Scan for the cell matching the given text and deliver its (X, Y) coordinate at center. 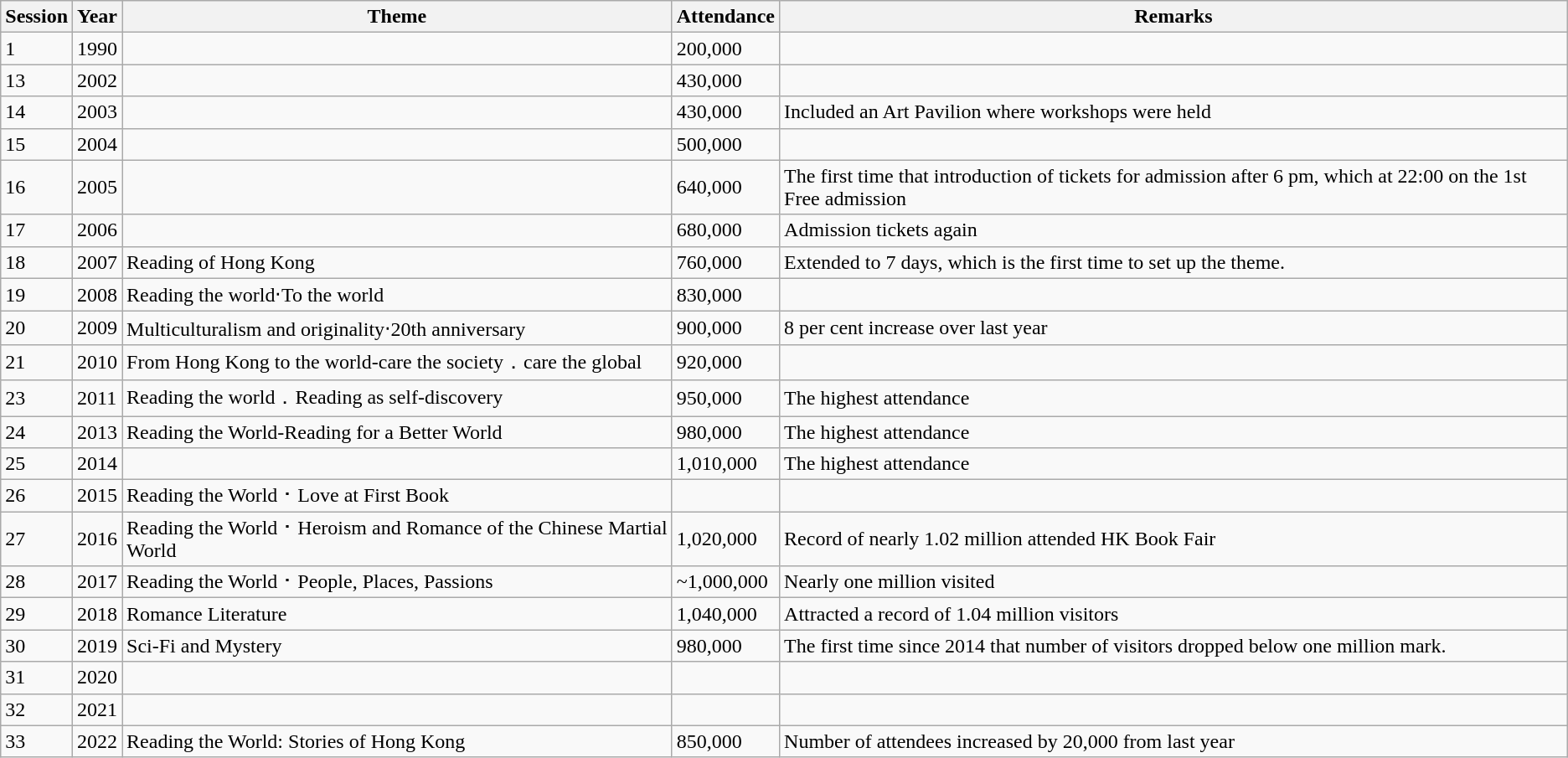
2016 (97, 539)
640,000 (725, 188)
Attendance (725, 17)
1,020,000 (725, 539)
Reading the World-Reading for a Better World (397, 431)
1,040,000 (725, 614)
The first time that introduction of tickets for admission after 6 pm, which at 22:00 on the 1st Free admission (1174, 188)
2011 (97, 399)
Session (37, 17)
Reading the World ･ People, Places, Passions (397, 582)
Multiculturalism and originality‧20th anniversary (397, 328)
Reading of Hong Kong (397, 262)
680,000 (725, 230)
Reading the world‧To the world (397, 295)
29 (37, 614)
2020 (97, 678)
Included an Art Pavilion where workshops were held (1174, 112)
14 (37, 112)
17 (37, 230)
2014 (97, 464)
Nearly one million visited (1174, 582)
920,000 (725, 362)
1 (37, 49)
Theme (397, 17)
Extended to 7 days, which is the first time to set up the theme. (1174, 262)
2013 (97, 431)
8 per cent increase over last year (1174, 328)
15 (37, 144)
Reading the world．Reading as self-discovery (397, 399)
2003 (97, 112)
30 (37, 646)
The first time since 2014 that number of visitors dropped below one million mark. (1174, 646)
2010 (97, 362)
18 (37, 262)
Attracted a record of 1.04 million visitors (1174, 614)
26 (37, 496)
1,010,000 (725, 464)
~1,000,000 (725, 582)
Romance Literature (397, 614)
Number of attendees increased by 20,000 from last year (1174, 741)
760,000 (725, 262)
2007 (97, 262)
20 (37, 328)
Record of nearly 1.02 million attended HK Book Fair (1174, 539)
500,000 (725, 144)
Sci-Fi and Mystery (397, 646)
2017 (97, 582)
Remarks (1174, 17)
Admission tickets again (1174, 230)
21 (37, 362)
16 (37, 188)
200,000 (725, 49)
Reading the World: Stories of Hong Kong (397, 741)
23 (37, 399)
28 (37, 582)
2022 (97, 741)
13 (37, 80)
25 (37, 464)
950,000 (725, 399)
830,000 (725, 295)
Year (97, 17)
2005 (97, 188)
850,000 (725, 741)
2021 (97, 709)
2015 (97, 496)
2002 (97, 80)
1990 (97, 49)
2004 (97, 144)
32 (37, 709)
19 (37, 295)
31 (37, 678)
From Hong Kong to the world-care the society．care the global (397, 362)
Reading the World ･ Love at First Book (397, 496)
2006 (97, 230)
24 (37, 431)
2018 (97, 614)
900,000 (725, 328)
33 (37, 741)
2019 (97, 646)
27 (37, 539)
Reading the World ･ Heroism and Romance of the Chinese Martial World (397, 539)
2008 (97, 295)
2009 (97, 328)
